Provide the [X, Y] coordinate of the cell's center where the given text is located.  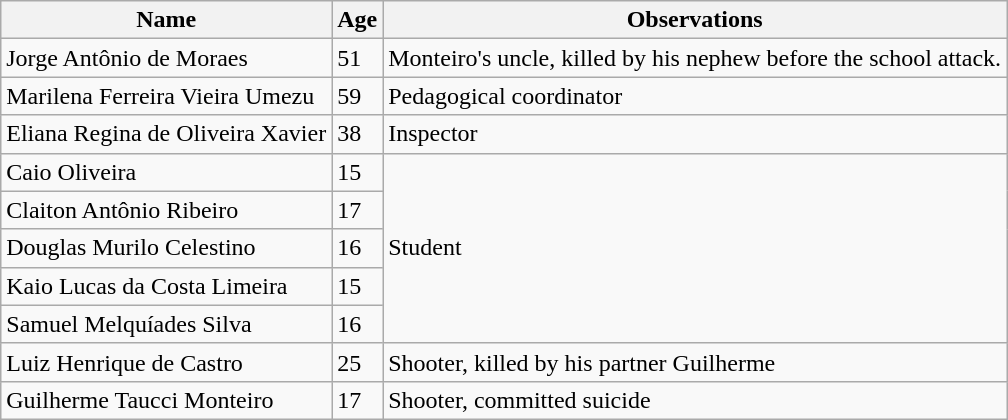
Douglas Murilo Celestino [166, 248]
Observations [695, 20]
59 [358, 96]
Shooter, committed suicide [695, 400]
38 [358, 134]
Monteiro's uncle, killed by his nephew before the school attack. [695, 58]
Eliana Regina de Oliveira Xavier [166, 134]
Age [358, 20]
Pedagogical coordinator [695, 96]
Marilena Ferreira Vieira Umezu [166, 96]
Name [166, 20]
Luiz Henrique de Castro [166, 362]
Jorge Antônio de Moraes [166, 58]
Student [695, 248]
Claiton Antônio Ribeiro [166, 210]
25 [358, 362]
Inspector [695, 134]
51 [358, 58]
Samuel Melquíades Silva [166, 324]
Kaio Lucas da Costa Limeira [166, 286]
Shooter, killed by his partner Guilherme [695, 362]
Guilherme Taucci Monteiro [166, 400]
Caio Oliveira [166, 172]
